Return the [X, Y] coordinate for the center point of the cell that contains the specified text.  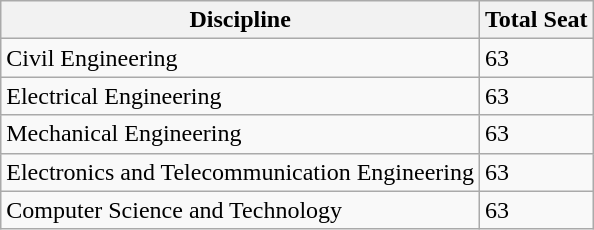
Electrical Engineering [240, 96]
Electronics and Telecommunication Engineering [240, 172]
Computer Science and Technology [240, 210]
Total Seat [537, 20]
Mechanical Engineering [240, 134]
Civil Engineering [240, 58]
Discipline [240, 20]
